Identify which cell holds the provided text, then report its [X, Y] central coordinate. 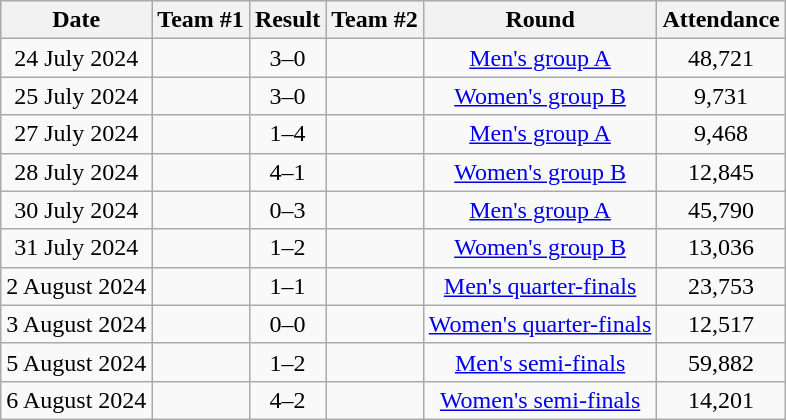
3 August 2024 [76, 324]
Team #2 [375, 20]
23,753 [721, 286]
24 July 2024 [76, 58]
28 July 2024 [76, 172]
Attendance [721, 20]
1–1 [287, 286]
4–2 [287, 400]
12,845 [721, 172]
Result [287, 20]
14,201 [721, 400]
Women's semi-finals [540, 400]
0–0 [287, 324]
59,882 [721, 362]
Men's quarter-finals [540, 286]
13,036 [721, 248]
0–3 [287, 210]
48,721 [721, 58]
1–4 [287, 134]
6 August 2024 [76, 400]
27 July 2024 [76, 134]
25 July 2024 [76, 96]
Team #1 [201, 20]
30 July 2024 [76, 210]
2 August 2024 [76, 286]
Round [540, 20]
5 August 2024 [76, 362]
31 July 2024 [76, 248]
12,517 [721, 324]
Date [76, 20]
Men's semi-finals [540, 362]
4–1 [287, 172]
45,790 [721, 210]
9,731 [721, 96]
Women's quarter-finals [540, 324]
9,468 [721, 134]
